From the cell containing the given text, extract its center point as [X, Y] coordinate. 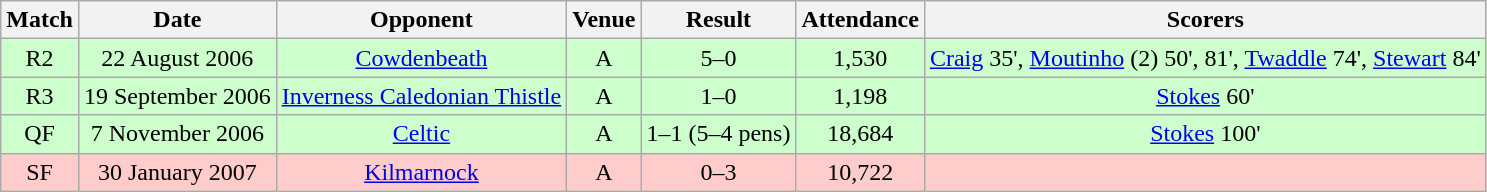
Stokes 60' [1205, 96]
7 November 2006 [177, 134]
Date [177, 20]
0–3 [718, 172]
Attendance [860, 20]
R2 [40, 58]
1–0 [718, 96]
Stokes 100' [1205, 134]
1,198 [860, 96]
Cowdenbeath [422, 58]
Match [40, 20]
Opponent [422, 20]
1–1 (5–4 pens) [718, 134]
19 September 2006 [177, 96]
Result [718, 20]
Celtic [422, 134]
Scorers [1205, 20]
QF [40, 134]
Inverness Caledonian Thistle [422, 96]
30 January 2007 [177, 172]
Kilmarnock [422, 172]
Craig 35', Moutinho (2) 50', 81', Twaddle 74', Stewart 84' [1205, 58]
SF [40, 172]
18,684 [860, 134]
1,530 [860, 58]
Venue [604, 20]
22 August 2006 [177, 58]
10,722 [860, 172]
5–0 [718, 58]
R3 [40, 96]
